Return the [X, Y] coordinate for the center point of the cell that contains the specified text.  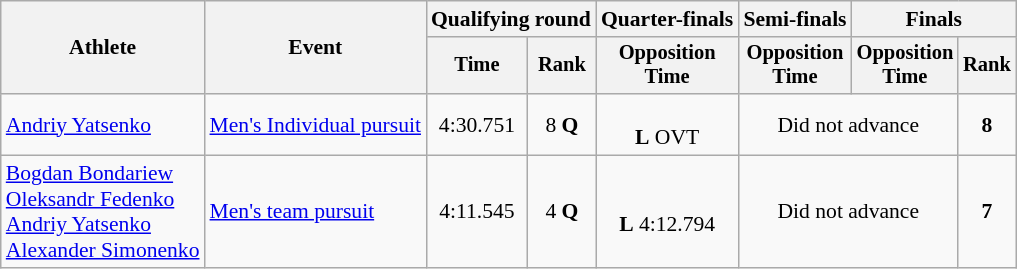
8 [987, 124]
Semi-finals [794, 19]
8 Q [562, 124]
4:11.545 [477, 212]
Andriy Yatsenko [103, 124]
Finals [934, 19]
Event [316, 48]
Bogdan BondariewOleksandr FedenkoAndriy YatsenkoAlexander Simonenko [103, 212]
4:30.751 [477, 124]
Men's Individual pursuit [316, 124]
7 [987, 212]
4 Q [562, 212]
L 4:12.794 [667, 212]
Time [477, 66]
Men's team pursuit [316, 212]
Qualifying round [511, 19]
Quarter-finals [667, 19]
L OVT [667, 124]
Athlete [103, 48]
